Extract the (x, y) coordinate from the center of the cell holding the provided text.  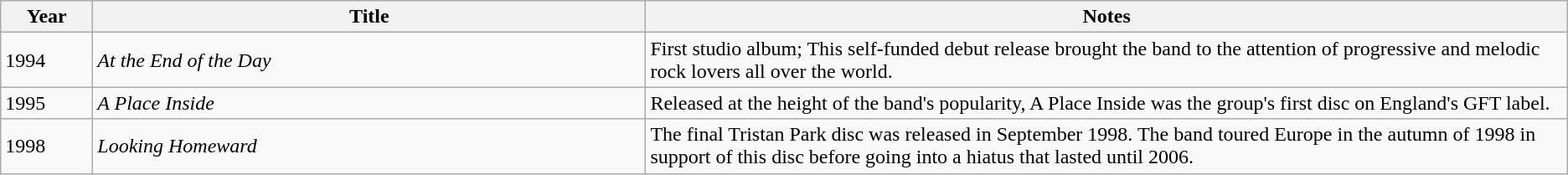
First studio album; This self-funded debut release brought the band to the attention of progressive and melodic rock lovers all over the world. (1106, 60)
1994 (47, 60)
Notes (1106, 17)
Title (369, 17)
1995 (47, 103)
1998 (47, 146)
A Place Inside (369, 103)
Looking Homeward (369, 146)
At the End of the Day (369, 60)
Released at the height of the band's popularity, A Place Inside was the group's first disc on England's GFT label. (1106, 103)
Year (47, 17)
